From the cell containing the given text, extract its center point as (x, y) coordinate. 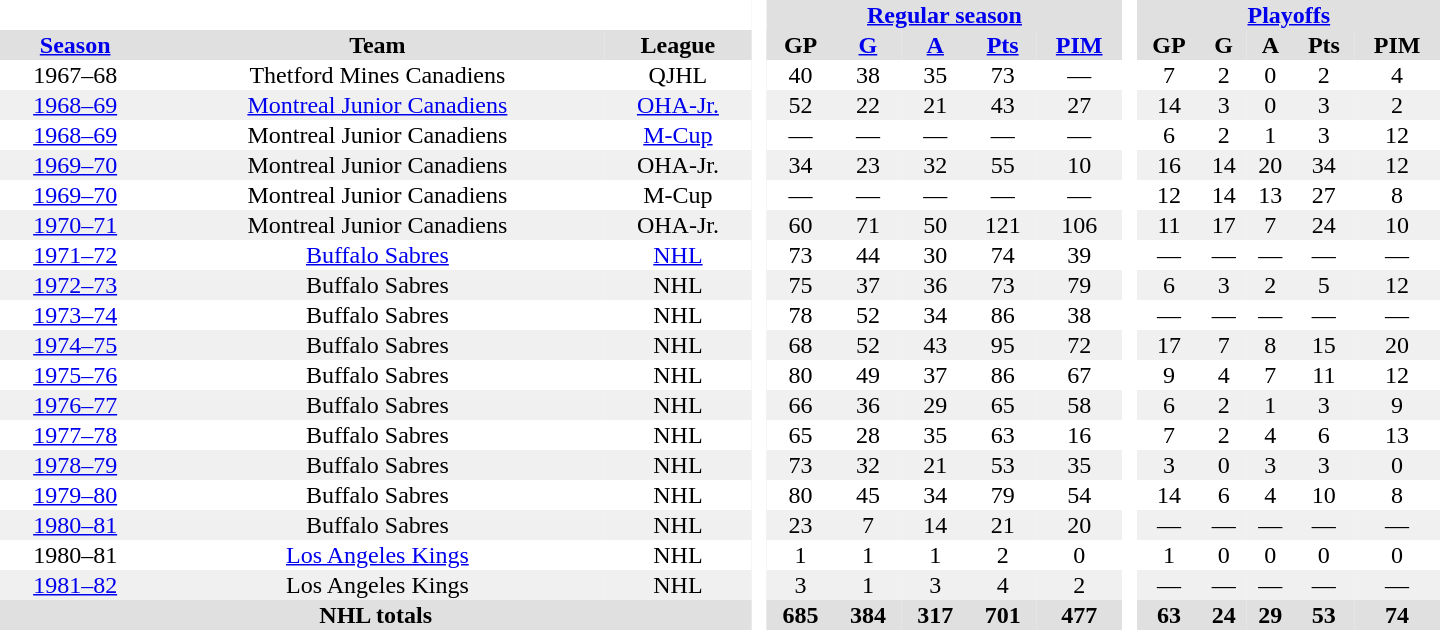
40 (800, 75)
701 (1002, 615)
QJHL (678, 75)
72 (1079, 345)
39 (1079, 255)
1971–72 (75, 255)
106 (1079, 225)
45 (868, 495)
1979–80 (75, 495)
15 (1324, 345)
1978–79 (75, 465)
1967–68 (75, 75)
22 (868, 105)
78 (800, 315)
Thetford Mines Canadiens (377, 75)
477 (1079, 615)
1976–77 (75, 405)
66 (800, 405)
Season (75, 45)
28 (868, 435)
75 (800, 285)
95 (1002, 345)
50 (936, 225)
1974–75 (75, 345)
1972–73 (75, 285)
30 (936, 255)
1977–78 (75, 435)
121 (1002, 225)
1973–74 (75, 315)
58 (1079, 405)
68 (800, 345)
55 (1002, 165)
5 (1324, 285)
49 (868, 375)
1981–82 (75, 585)
NHL totals (376, 615)
Team (377, 45)
317 (936, 615)
44 (868, 255)
685 (800, 615)
League (678, 45)
Regular season (944, 15)
384 (868, 615)
1970–71 (75, 225)
67 (1079, 375)
1975–76 (75, 375)
Playoffs (1289, 15)
71 (868, 225)
54 (1079, 495)
60 (800, 225)
